Pinpoint the cell where the given text exists, returning its [x, y] midpoint coordinate. 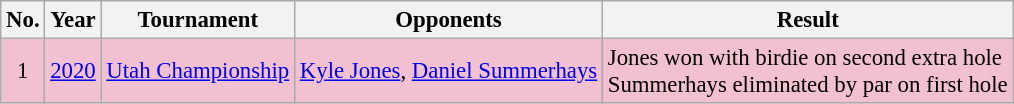
Result [808, 20]
Year [73, 20]
1 [23, 72]
Tournament [198, 20]
No. [23, 20]
2020 [73, 72]
Jones won with birdie on second extra holeSummerhays eliminated by par on first hole [808, 72]
Kyle Jones, Daniel Summerhays [449, 72]
Utah Championship [198, 72]
Opponents [449, 20]
